Identify which cell holds the provided text, then report its (X, Y) central coordinate. 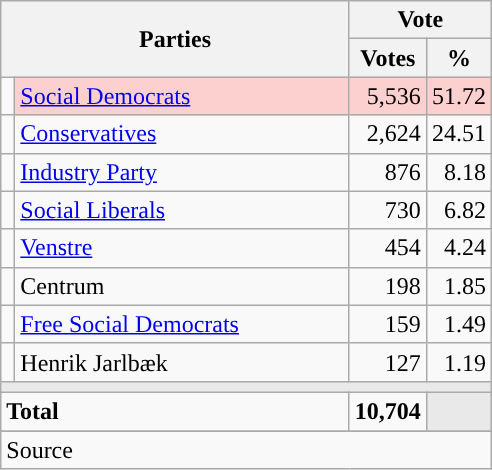
198 (388, 286)
Vote (420, 20)
% (458, 58)
Centrum (182, 286)
10,704 (388, 411)
51.72 (458, 96)
Henrik Jarlbæk (182, 362)
Social Democrats (182, 96)
1.85 (458, 286)
Source (246, 449)
Industry Party (182, 172)
Total (176, 411)
Votes (388, 58)
8.18 (458, 172)
876 (388, 172)
24.51 (458, 134)
2,624 (388, 134)
Parties (176, 39)
4.24 (458, 248)
159 (388, 324)
730 (388, 210)
Social Liberals (182, 210)
127 (388, 362)
1.19 (458, 362)
5,536 (388, 96)
6.82 (458, 210)
Conservatives (182, 134)
1.49 (458, 324)
Venstre (182, 248)
Free Social Democrats (182, 324)
454 (388, 248)
